Return [x, y] of the center of cell containing provided text 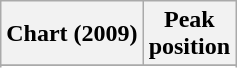
Peakposition [189, 34]
Chart (2009) [72, 34]
